Return the [X, Y] coordinate for the center point of the cell that contains the specified text.  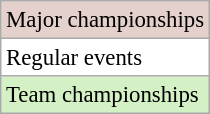
Team championships [106, 95]
Major championships [106, 20]
Regular events [106, 58]
